Detect which cell encompasses the target text, then output its (x, y) center coordinate. 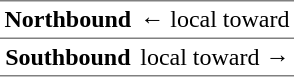
Southbound (68, 57)
local toward → (215, 57)
Northbound (68, 20)
← local toward (215, 20)
